Scan for the cell matching the given text and deliver its [X, Y] coordinate at center. 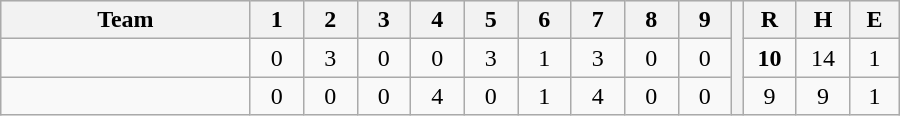
Team [126, 20]
H [823, 20]
6 [545, 20]
10 [770, 58]
8 [652, 20]
2 [331, 20]
R [770, 20]
E [874, 20]
14 [823, 58]
7 [598, 20]
5 [491, 20]
